Identify which cell holds the provided text, then report its [x, y] central coordinate. 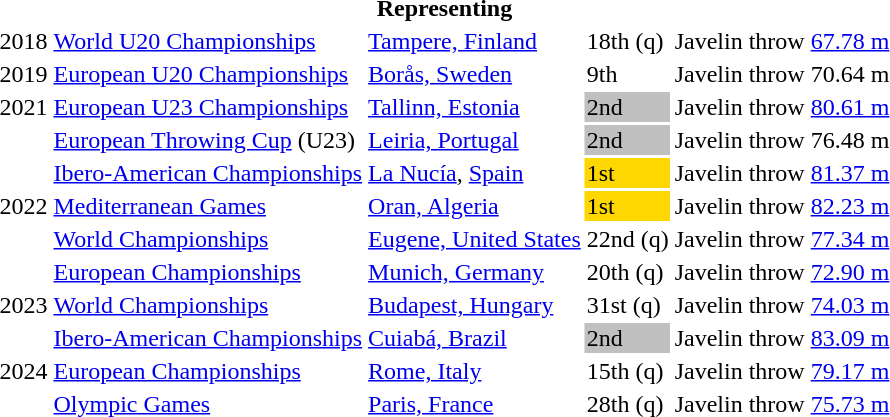
Munich, Germany [475, 272]
European U20 Championships [208, 74]
World U20 Championships [208, 41]
Tallinn, Estonia [475, 107]
La Nucía, Spain [475, 173]
15th (q) [628, 371]
Borås, Sweden [475, 74]
Oran, Algeria [475, 206]
18th (q) [628, 41]
European Throwing Cup (U23) [208, 140]
Cuiabá, Brazil [475, 338]
Rome, Italy [475, 371]
22nd (q) [628, 239]
Eugene, United States [475, 239]
Mediterranean Games [208, 206]
20th (q) [628, 272]
Tampere, Finland [475, 41]
Leiria, Portugal [475, 140]
European U23 Championships [208, 107]
Budapest, Hungary [475, 305]
31st (q) [628, 305]
9th [628, 74]
